Extract the (x, y) coordinate from the center of the cell holding the provided text.  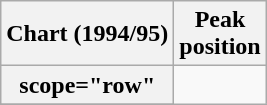
Peakposition (220, 34)
Chart (1994/95) (88, 34)
scope="row" (88, 85)
